Find where the given text appears and provide that cell's center as (x, y) coordinate. 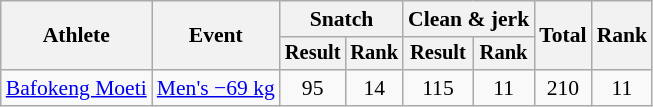
Event (216, 36)
14 (374, 88)
Bafokeng Moeti (76, 88)
115 (438, 88)
Snatch (342, 19)
Athlete (76, 36)
Men's −69 kg (216, 88)
Total (562, 36)
95 (313, 88)
Clean & jerk (468, 19)
210 (562, 88)
